For the text-containing cell, return its midpoint in [X, Y] coordinate format. 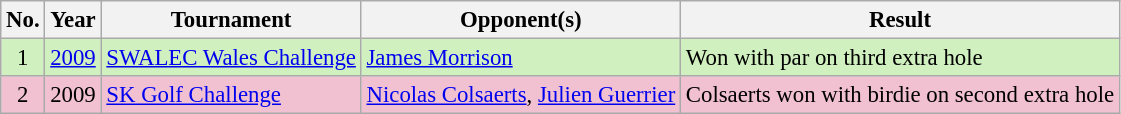
Result [900, 20]
No. [23, 20]
Year [73, 20]
Nicolas Colsaerts, Julien Guerrier [520, 95]
James Morrison [520, 58]
Tournament [231, 20]
SK Golf Challenge [231, 95]
Colsaerts won with birdie on second extra hole [900, 95]
Opponent(s) [520, 20]
2 [23, 95]
SWALEC Wales Challenge [231, 58]
Won with par on third extra hole [900, 58]
1 [23, 58]
